Pinpoint the cell where the given text exists, returning its (x, y) midpoint coordinate. 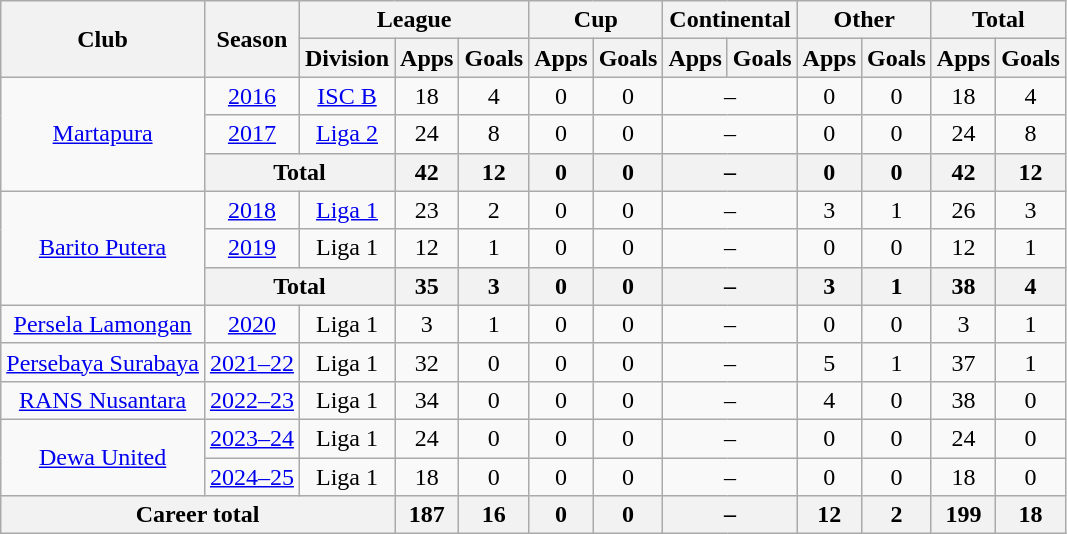
Persela Lamongan (103, 324)
Season (252, 39)
Club (103, 39)
35 (427, 286)
2018 (252, 210)
Martapura (103, 134)
Dewa United (103, 457)
Cup (596, 20)
2017 (252, 134)
2016 (252, 96)
16 (494, 515)
Barito Putera (103, 248)
Liga 2 (346, 134)
Career total (198, 515)
199 (963, 515)
187 (427, 515)
League (414, 20)
2022–23 (252, 400)
RANS Nusantara (103, 400)
26 (963, 210)
ISC B (346, 96)
2020 (252, 324)
Persebaya Surabaya (103, 362)
2023–24 (252, 438)
2021–22 (252, 362)
2019 (252, 248)
32 (427, 362)
Division (346, 58)
34 (427, 400)
23 (427, 210)
Continental (730, 20)
5 (829, 362)
37 (963, 362)
Other (864, 20)
2024–25 (252, 477)
